Identify which cell holds the provided text, then report its (x, y) central coordinate. 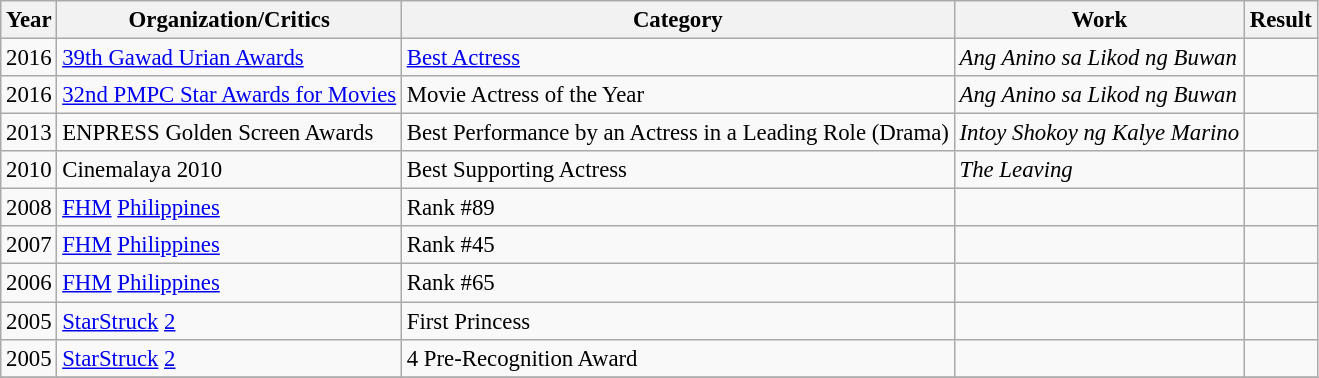
The Leaving (1099, 170)
Work (1099, 20)
Result (1280, 20)
2006 (29, 283)
Movie Actress of the Year (678, 95)
4 Pre-Recognition Award (678, 358)
Best Actress (678, 58)
Rank #89 (678, 208)
First Princess (678, 321)
Organization/Critics (230, 20)
Rank #45 (678, 245)
2013 (29, 133)
2010 (29, 170)
2008 (29, 208)
Category (678, 20)
Best Performance by an Actress in a Leading Role (Drama) (678, 133)
2007 (29, 245)
Rank #65 (678, 283)
Year (29, 20)
32nd PMPC Star Awards for Movies (230, 95)
Intoy Shokoy ng Kalye Marino (1099, 133)
Best Supporting Actress (678, 170)
ENPRESS Golden Screen Awards (230, 133)
Cinemalaya 2010 (230, 170)
39th Gawad Urian Awards (230, 58)
